From the cell containing the given text, extract its center point as [X, Y] coordinate. 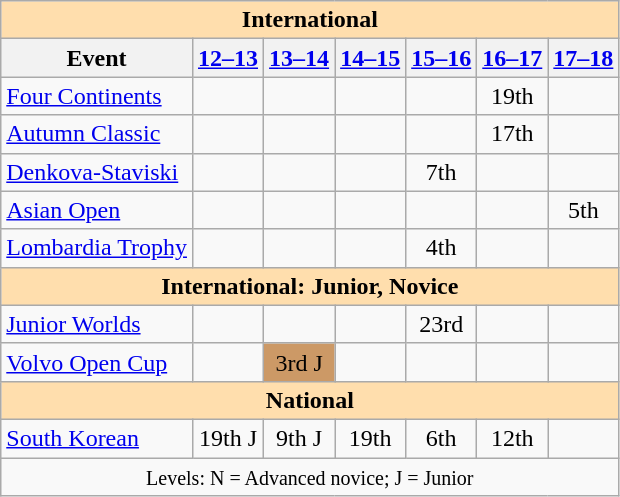
17–18 [584, 58]
Levels: N = Advanced novice; J = Junior [310, 477]
Autumn Classic [97, 134]
15–16 [442, 58]
9th J [300, 438]
12th [512, 438]
23rd [442, 324]
National [310, 400]
Event [97, 58]
Junior Worlds [97, 324]
19th J [228, 438]
South Korean [97, 438]
6th [442, 438]
International: Junior, Novice [310, 286]
4th [442, 248]
12–13 [228, 58]
7th [442, 172]
International [310, 20]
Volvo Open Cup [97, 362]
17th [512, 134]
13–14 [300, 58]
5th [584, 210]
Denkova-Staviski [97, 172]
16–17 [512, 58]
Lombardia Trophy [97, 248]
Asian Open [97, 210]
3rd J [300, 362]
14–15 [370, 58]
Four Continents [97, 96]
